Output the (X, Y) coordinate of the center of the cell containing the given text.  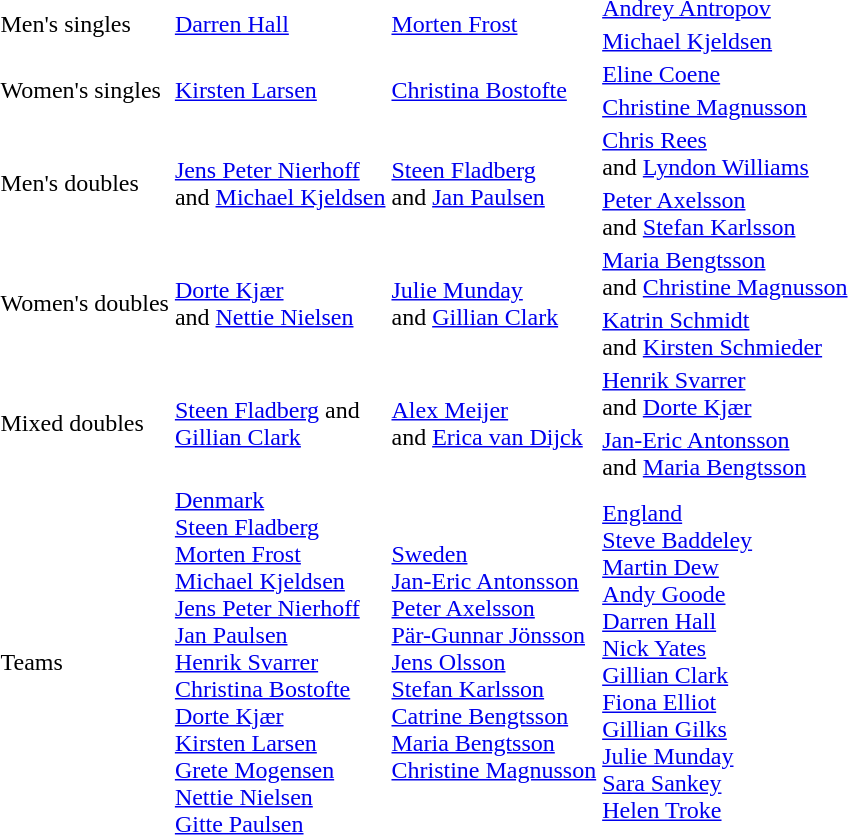
Julie Mundayand Gillian Clark (494, 304)
Dorte Kjærand Nettie Nielsen (280, 304)
Kirsten Larsen (280, 90)
Alex Meijer and Erica van Dijck (494, 424)
Christina Bostofte (494, 90)
Jens Peter Nierhoffand Michael Kjeldsen (280, 184)
Steen Fladbergand Jan Paulsen (494, 184)
Steen Fladberg and Gillian Clark (280, 424)
